From the cell containing the given text, extract its center point as [x, y] coordinate. 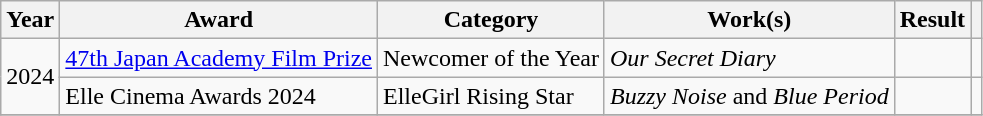
Newcomer of the Year [490, 58]
Year [30, 20]
Result [932, 20]
Category [490, 20]
Buzzy Noise and Blue Period [749, 96]
Award [219, 20]
ElleGirl Rising Star [490, 96]
Our Secret Diary [749, 58]
47th Japan Academy Film Prize [219, 58]
Elle Cinema Awards 2024 [219, 96]
2024 [30, 77]
Work(s) [749, 20]
